Extract the (X, Y) coordinate from the center of the cell holding the provided text.  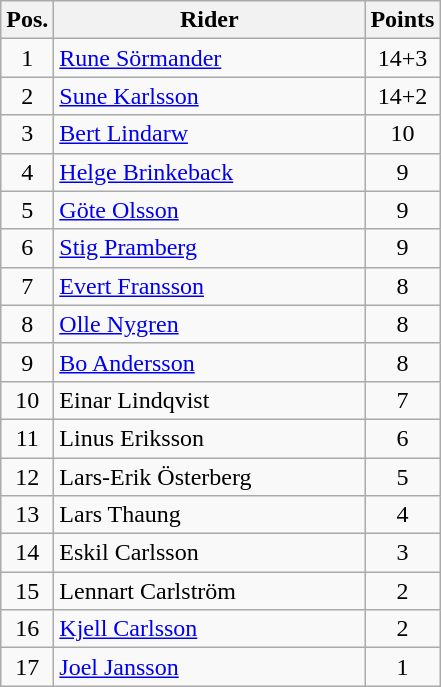
Lennart Carlström (210, 591)
Bert Lindarw (210, 134)
Points (402, 20)
Linus Eriksson (210, 438)
16 (28, 629)
13 (28, 515)
Göte Olsson (210, 210)
Joel Jansson (210, 667)
Lars-Erik Österberg (210, 477)
Rune Sörmander (210, 58)
Sune Karlsson (210, 96)
Lars Thaung (210, 515)
Evert Fransson (210, 286)
Einar Lindqvist (210, 400)
17 (28, 667)
Bo Andersson (210, 362)
Olle Nygren (210, 324)
Stig Pramberg (210, 248)
Kjell Carlsson (210, 629)
11 (28, 438)
14 (28, 553)
Pos. (28, 20)
14+2 (402, 96)
14+3 (402, 58)
Helge Brinkeback (210, 172)
15 (28, 591)
Rider (210, 20)
12 (28, 477)
Eskil Carlsson (210, 553)
